From the cell containing the given text, extract its center point as [X, Y] coordinate. 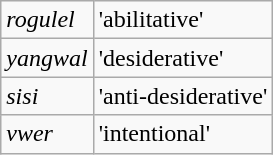
'desiderative' [183, 58]
vwer [47, 134]
'abilitative' [183, 20]
sisi [47, 96]
'intentional' [183, 134]
yangwal [47, 58]
rogulel [47, 20]
'anti-desiderative' [183, 96]
